Extract the (x, y) coordinate from the center of the cell holding the provided text.  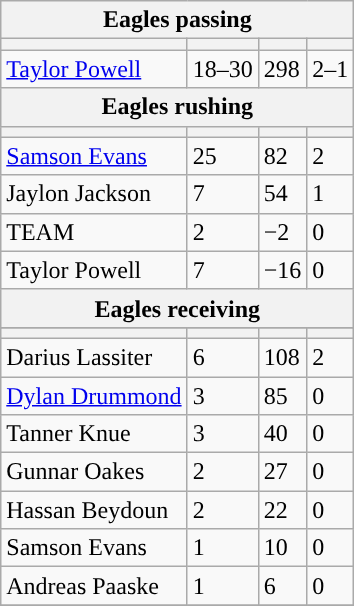
82 (282, 156)
25 (222, 156)
TEAM (94, 232)
Andreas Paaske (94, 586)
Gunnar Oakes (94, 472)
108 (282, 357)
Eagles rushing (178, 107)
27 (282, 472)
22 (282, 510)
Jaylon Jackson (94, 194)
54 (282, 194)
2–1 (330, 69)
40 (282, 434)
298 (282, 69)
Hassan Beydoun (94, 510)
Darius Lassiter (94, 357)
Tanner Knue (94, 434)
−2 (282, 232)
Eagles receiving (178, 308)
85 (282, 395)
10 (282, 548)
Dylan Drummond (94, 395)
Eagles passing (178, 20)
18–30 (222, 69)
−16 (282, 270)
